Output the (x, y) coordinate of the center of the cell containing the given text.  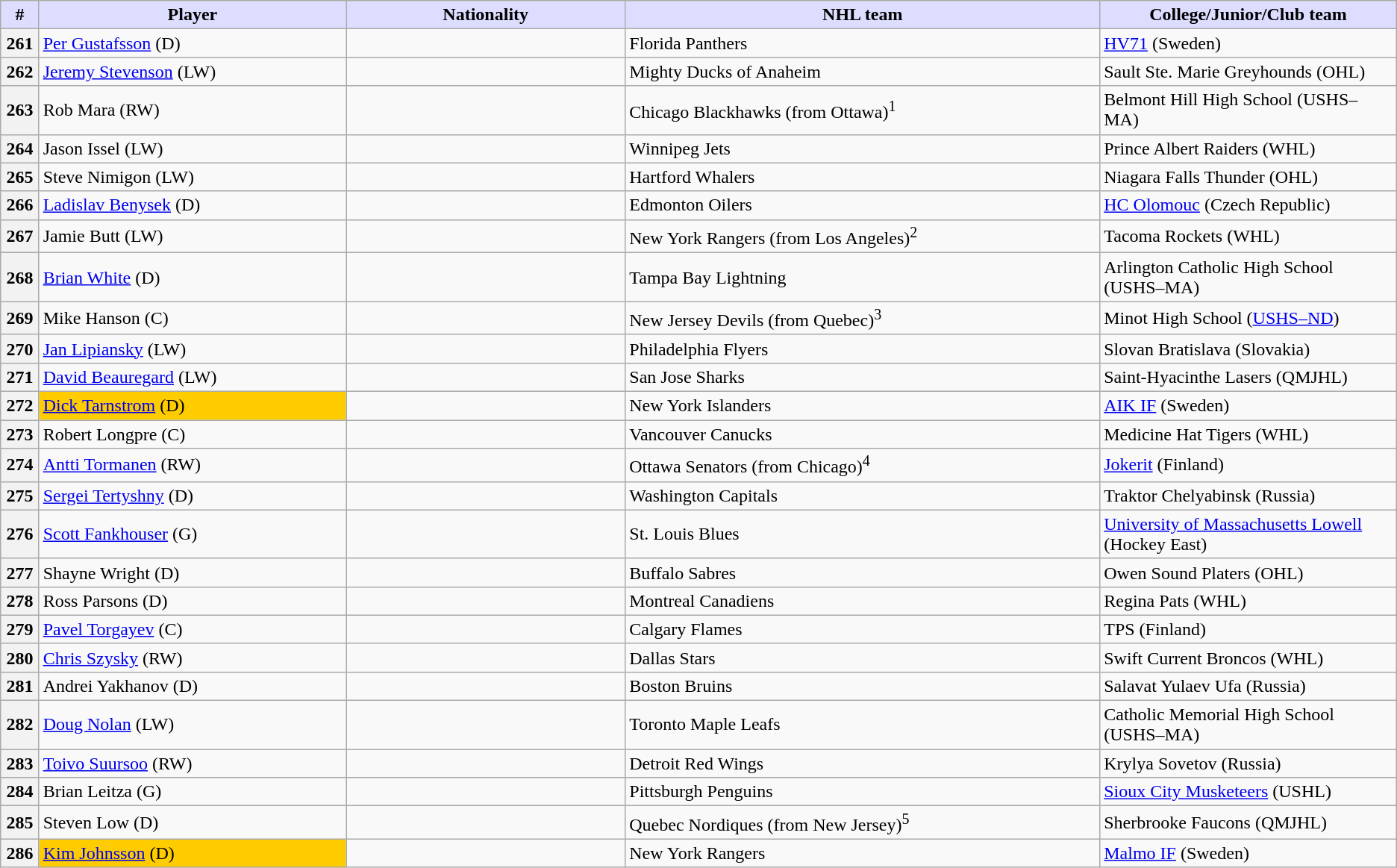
Washington Capitals (863, 496)
Antti Tormanen (RW) (193, 466)
283 (19, 764)
279 (19, 629)
Prince Albert Raiders (WHL) (1248, 149)
Salavat Yulaev Ufa (Russia) (1248, 687)
261 (19, 43)
Chris Szysky (RW) (193, 658)
277 (19, 572)
263 (19, 110)
Boston Bruins (863, 687)
Toronto Maple Leafs (863, 725)
Sault Ste. Marie Greyhounds (OHL) (1248, 72)
274 (19, 466)
Ladislav Benysek (D) (193, 205)
282 (19, 725)
268 (19, 278)
New Jersey Devils (from Quebec)3 (863, 318)
275 (19, 496)
Pittsburgh Penguins (863, 792)
Shayne Wright (D) (193, 572)
Traktor Chelyabinsk (Russia) (1248, 496)
University of Massachusetts Lowell (Hockey East) (1248, 534)
Jan Lipiansky (LW) (193, 349)
Kim Johnsson (D) (193, 853)
Catholic Memorial High School (USHS–MA) (1248, 725)
Andrei Yakhanov (D) (193, 687)
Belmont Hill High School (USHS–MA) (1248, 110)
Slovan Bratislava (Slovakia) (1248, 349)
Player (193, 15)
284 (19, 792)
New York Rangers (from Los Angeles)2 (863, 236)
281 (19, 687)
HC Olomouc (Czech Republic) (1248, 205)
Krylya Sovetov (Russia) (1248, 764)
Jokerit (Finland) (1248, 466)
273 (19, 434)
Brian Leitza (G) (193, 792)
Doug Nolan (LW) (193, 725)
Ottawa Senators (from Chicago)4 (863, 466)
Arlington Catholic High School (USHS–MA) (1248, 278)
San Jose Sharks (863, 377)
Mighty Ducks of Anaheim (863, 72)
St. Louis Blues (863, 534)
Dick Tarnstrom (D) (193, 405)
Steven Low (D) (193, 822)
Jamie Butt (LW) (193, 236)
285 (19, 822)
Winnipeg Jets (863, 149)
Swift Current Broncos (WHL) (1248, 658)
Brian White (D) (193, 278)
270 (19, 349)
272 (19, 405)
TPS (Finland) (1248, 629)
286 (19, 853)
Buffalo Sabres (863, 572)
Regina Pats (WHL) (1248, 601)
Toivo Suursoo (RW) (193, 764)
Pavel Torgayev (C) (193, 629)
Dallas Stars (863, 658)
Florida Panthers (863, 43)
Nationality (486, 15)
Steve Nimigon (LW) (193, 177)
Minot High School (USHS–ND) (1248, 318)
Sherbrooke Faucons (QMJHL) (1248, 822)
Saint-Hyacinthe Lasers (QMJHL) (1248, 377)
Niagara Falls Thunder (OHL) (1248, 177)
Philadelphia Flyers (863, 349)
Tacoma Rockets (WHL) (1248, 236)
278 (19, 601)
280 (19, 658)
AIK IF (Sweden) (1248, 405)
Detroit Red Wings (863, 764)
276 (19, 534)
Ross Parsons (D) (193, 601)
Quebec Nordiques (from New Jersey)5 (863, 822)
Medicine Hat Tigers (WHL) (1248, 434)
Chicago Blackhawks (from Ottawa)1 (863, 110)
Sergei Tertyshny (D) (193, 496)
New York Islanders (863, 405)
269 (19, 318)
264 (19, 149)
Mike Hanson (C) (193, 318)
Rob Mara (RW) (193, 110)
Per Gustafsson (D) (193, 43)
Tampa Bay Lightning (863, 278)
271 (19, 377)
Owen Sound Platers (OHL) (1248, 572)
HV71 (Sweden) (1248, 43)
Hartford Whalers (863, 177)
Robert Longpre (C) (193, 434)
Malmo IF (Sweden) (1248, 853)
Edmonton Oilers (863, 205)
265 (19, 177)
Vancouver Canucks (863, 434)
New York Rangers (863, 853)
Calgary Flames (863, 629)
Jeremy Stevenson (LW) (193, 72)
262 (19, 72)
266 (19, 205)
David Beauregard (LW) (193, 377)
Jason Issel (LW) (193, 149)
Sioux City Musketeers (USHL) (1248, 792)
Montreal Canadiens (863, 601)
# (19, 15)
267 (19, 236)
College/Junior/Club team (1248, 15)
Scott Fankhouser (G) (193, 534)
NHL team (863, 15)
